Extract the (X, Y) coordinate from the center of the cell holding the provided text.  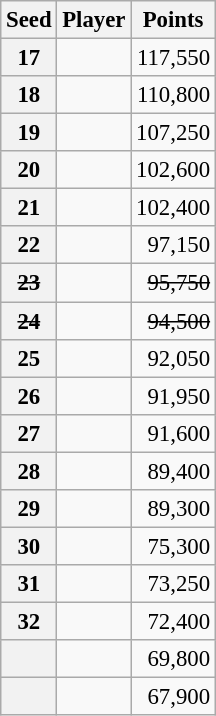
69,800 (174, 659)
22 (29, 245)
91,600 (174, 433)
29 (29, 509)
89,400 (174, 471)
72,400 (174, 621)
31 (29, 584)
30 (29, 546)
23 (29, 283)
27 (29, 433)
24 (29, 321)
Seed (29, 20)
94,500 (174, 321)
25 (29, 358)
107,250 (174, 133)
102,400 (174, 208)
75,300 (174, 546)
21 (29, 208)
91,950 (174, 396)
92,050 (174, 358)
89,300 (174, 509)
110,800 (174, 95)
17 (29, 58)
97,150 (174, 245)
26 (29, 396)
67,900 (174, 697)
18 (29, 95)
20 (29, 170)
19 (29, 133)
117,550 (174, 58)
32 (29, 621)
28 (29, 471)
Player (94, 20)
102,600 (174, 170)
73,250 (174, 584)
Points (174, 20)
95,750 (174, 283)
